Pinpoint the cell where the given text exists, returning its [x, y] midpoint coordinate. 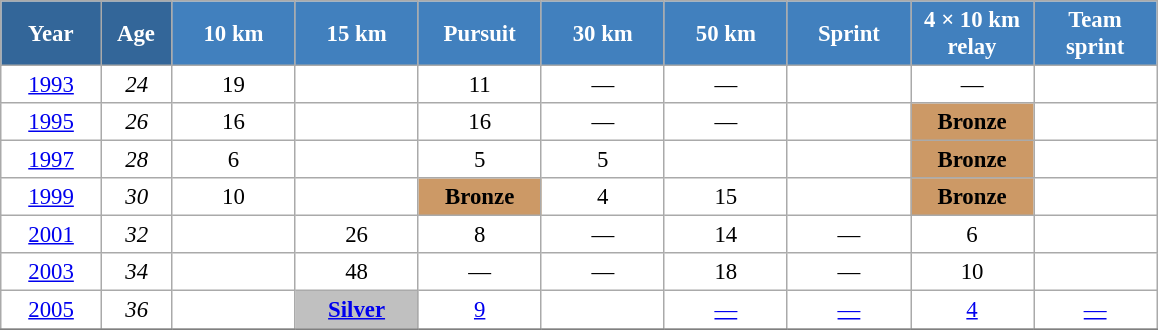
15 [726, 197]
11 [480, 85]
Sprint [848, 34]
48 [356, 273]
30 [136, 197]
34 [136, 273]
1997 [52, 160]
1993 [52, 85]
15 km [356, 34]
2003 [52, 273]
1999 [52, 197]
4 × 10 km relay [972, 34]
14 [726, 235]
10 km [234, 34]
1995 [52, 122]
Year [52, 34]
32 [136, 235]
2001 [52, 235]
18 [726, 273]
Silver [356, 310]
2005 [52, 310]
24 [136, 85]
19 [234, 85]
8 [480, 235]
9 [480, 310]
50 km [726, 34]
Pursuit [480, 34]
Age [136, 34]
30 km [602, 34]
Team sprint [1096, 34]
28 [136, 160]
36 [136, 310]
